Scan for the cell matching the given text and deliver its [x, y] coordinate at center. 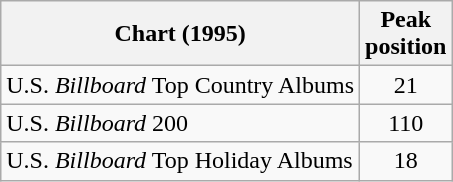
U.S. Billboard Top Holiday Albums [180, 161]
Peakposition [406, 34]
Chart (1995) [180, 34]
110 [406, 123]
U.S. Billboard Top Country Albums [180, 85]
21 [406, 85]
U.S. Billboard 200 [180, 123]
18 [406, 161]
